Search for the cell housing the specified text and yield its (x, y) center coordinate. 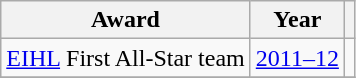
Year (297, 20)
EIHL First All-Star team (126, 58)
2011–12 (297, 58)
Award (126, 20)
